Output the (X, Y) coordinate of the center of the cell containing the given text.  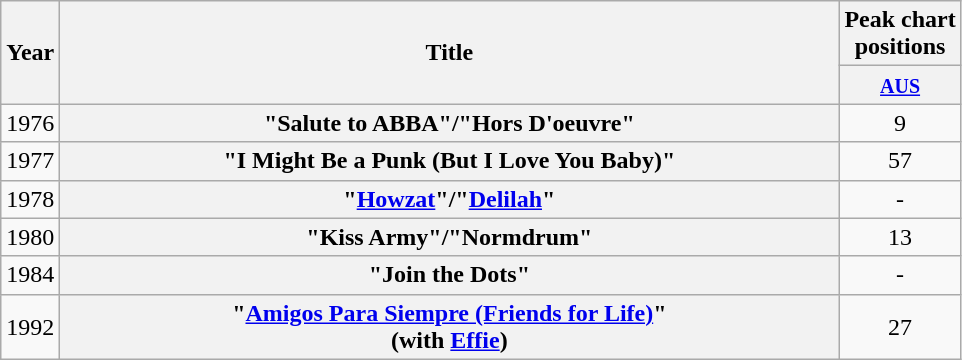
13 (900, 237)
"Amigos Para Siempre (Friends for Life)" (with Effie) (450, 326)
"Salute to ABBA"/"Hors D'oeuvre" (450, 123)
27 (900, 326)
1992 (30, 326)
1980 (30, 237)
1976 (30, 123)
9 (900, 123)
Title (450, 52)
Peak chartpositions (900, 34)
"I Might Be a Punk (But I Love You Baby)" (450, 161)
1978 (30, 199)
57 (900, 161)
Year (30, 52)
"Kiss Army"/"Normdrum" (450, 237)
"Howzat"/"Delilah" (450, 199)
"Join the Dots" (450, 275)
1977 (30, 161)
1984 (30, 275)
AUS (900, 85)
